Identify which cell holds the provided text, then report its [x, y] central coordinate. 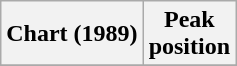
Chart (1989) [72, 34]
Peakposition [189, 34]
